Identify which cell holds the provided text, then report its [x, y] central coordinate. 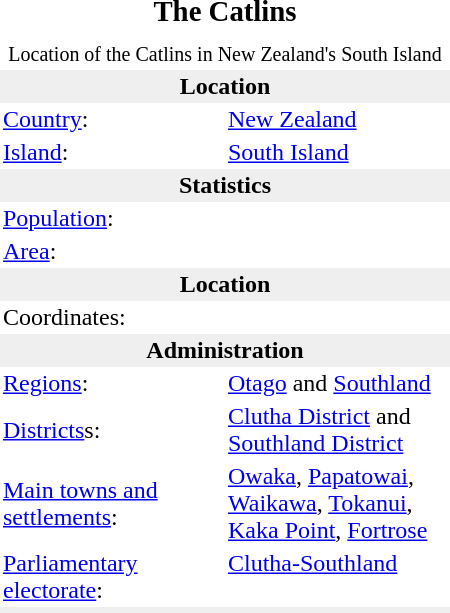
Clutha-Southland [338, 577]
Location of the Catlins in New Zealand's South Island [225, 54]
Country: [112, 120]
Owaka, Papatowai, Waikawa, Tokanui, Kaka Point, Fortrose [338, 504]
Administration [225, 350]
South Island [338, 152]
Coordinates: [112, 318]
Area: [112, 252]
Island: [112, 152]
Regions: [112, 384]
New Zealand [338, 120]
Parliamentary electorate: [112, 577]
Otago and Southland [338, 384]
Districtss: [112, 430]
Main towns and settlements: [112, 504]
Statistics [225, 186]
Population: [112, 218]
Clutha District and Southland District [338, 430]
